Pinpoint the cell where the given text exists, returning its (X, Y) midpoint coordinate. 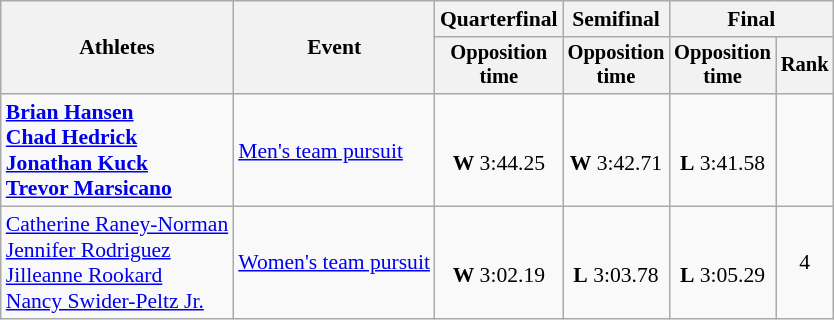
Rank (805, 66)
W 3:44.25 (499, 150)
Final (751, 19)
L 3:41.58 (722, 150)
Event (334, 48)
Semifinal (616, 19)
Athletes (117, 48)
L 3:05.29 (722, 263)
Quarterfinal (499, 19)
Brian HansenChad HedrickJonathan KuckTrevor Marsicano (117, 150)
Catherine Raney-NormanJennifer RodriguezJilleanne RookardNancy Swider-Peltz Jr. (117, 263)
Women's team pursuit (334, 263)
W 3:02.19 (499, 263)
4 (805, 263)
Men's team pursuit (334, 150)
L 3:03.78 (616, 263)
W 3:42.71 (616, 150)
